Output the (x, y) coordinate of the center of the cell containing the given text.  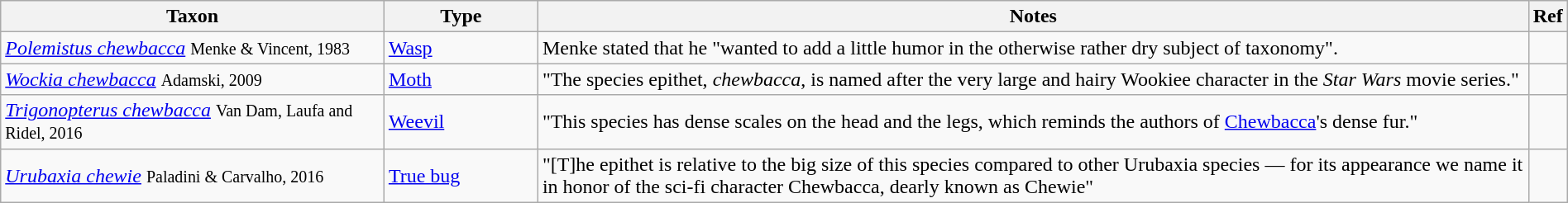
Ref (1548, 17)
Taxon (193, 17)
Trigonopterus chewbacca Van Dam, Laufa and Ridel, 2016 (193, 122)
"The species epithet, chewbacca, is named after the very large and hairy Wookiee character in the Star Wars movie series." (1033, 79)
Wockia chewbacca Adamski, 2009 (193, 79)
Notes (1033, 17)
Weevil (461, 122)
Type (461, 17)
True bug (461, 175)
Polemistus chewbacca Menke & Vincent, 1983 (193, 48)
Moth (461, 79)
"This species has dense scales on the head and the legs, which reminds the authors of Chewbacca's dense fur." (1033, 122)
Urubaxia chewie Paladini & Carvalho, 2016 (193, 175)
Menke stated that he "wanted to add a little humor in the otherwise rather dry subject of taxonomy". (1033, 48)
Wasp (461, 48)
